Return the [x, y] coordinate for the center point of the cell that contains the specified text.  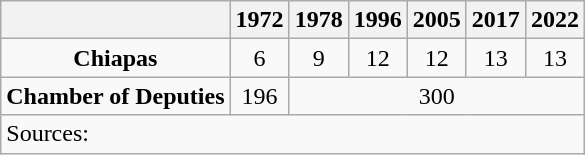
1978 [318, 20]
1996 [378, 20]
2022 [554, 20]
1972 [260, 20]
6 [260, 58]
9 [318, 58]
196 [260, 96]
Chiapas [116, 58]
300 [436, 96]
Sources: [293, 134]
2017 [496, 20]
Chamber of Deputies [116, 96]
2005 [436, 20]
